Find where the given text appears and provide that cell's center as [X, Y] coordinate. 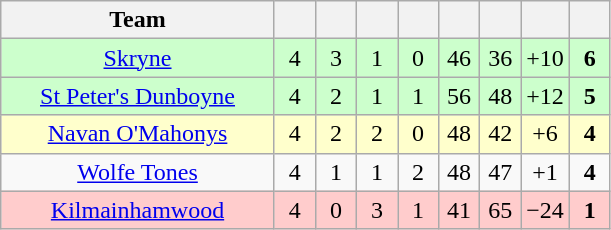
St Peter's Dunboyne [138, 96]
65 [500, 210]
+1 [546, 172]
−24 [546, 210]
41 [460, 210]
Navan O'Mahonys [138, 134]
47 [500, 172]
42 [500, 134]
+10 [546, 58]
+12 [546, 96]
56 [460, 96]
Team [138, 20]
+6 [546, 134]
36 [500, 58]
6 [590, 58]
46 [460, 58]
Wolfe Tones [138, 172]
Kilmainhamwood [138, 210]
Skryne [138, 58]
5 [590, 96]
